Output the (X, Y) coordinate of the center of the cell containing the given text.  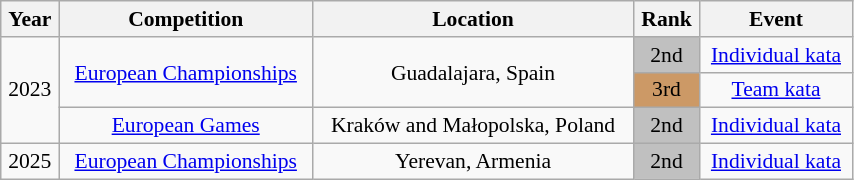
Competition (186, 19)
Event (776, 19)
Rank (666, 19)
Location (474, 19)
3rd (666, 90)
Yerevan, Armenia (474, 162)
2023 (30, 90)
Kraków and Małopolska, Poland (474, 126)
Year (30, 19)
2025 (30, 162)
Team kata (776, 90)
Guadalajara, Spain (474, 72)
European Games (186, 126)
